From the cell containing the given text, extract its center point as [X, Y] coordinate. 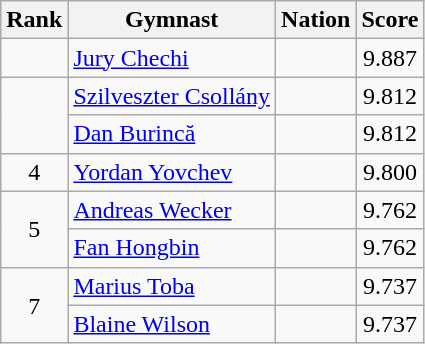
Andreas Wecker [172, 210]
Nation [316, 20]
9.887 [390, 58]
Marius Toba [172, 286]
5 [34, 229]
Score [390, 20]
Szilveszter Csollány [172, 96]
Blaine Wilson [172, 324]
Dan Burincă [172, 134]
9.800 [390, 172]
4 [34, 172]
Jury Chechi [172, 58]
Yordan Yovchev [172, 172]
7 [34, 305]
Rank [34, 20]
Gymnast [172, 20]
Fan Hongbin [172, 248]
